Identify which cell holds the provided text, then report its [x, y] central coordinate. 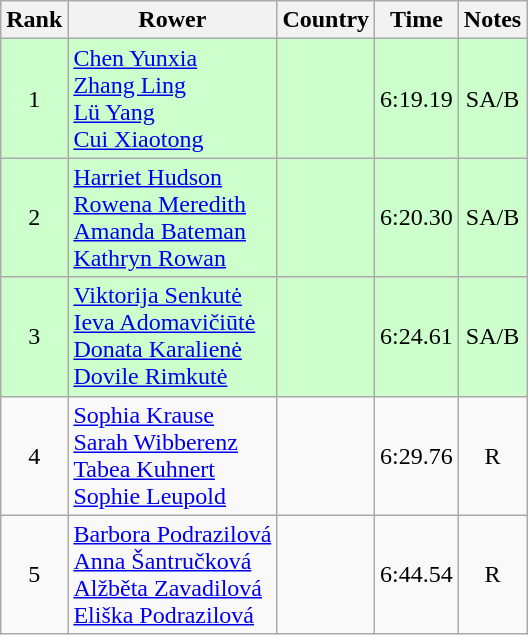
4 [34, 456]
6:20.30 [417, 218]
Sophia KrauseSarah WibberenzTabea KuhnertSophie Leupold [172, 456]
6:44.54 [417, 574]
Rower [172, 20]
Notes [492, 20]
Harriet HudsonRowena MeredithAmanda BatemanKathryn Rowan [172, 218]
Time [417, 20]
1 [34, 98]
Rank [34, 20]
Country [326, 20]
Barbora PodrazilováAnna ŠantručkováAlžběta ZavadilováEliška Podrazilová [172, 574]
3 [34, 336]
6:19.19 [417, 98]
2 [34, 218]
5 [34, 574]
Viktorija SenkutėIeva AdomavičiūtėDonata KaralienėDovile Rimkutė [172, 336]
6:24.61 [417, 336]
6:29.76 [417, 456]
Chen YunxiaZhang LingLü YangCui Xiaotong [172, 98]
